For the text-containing cell, return its midpoint in [x, y] coordinate format. 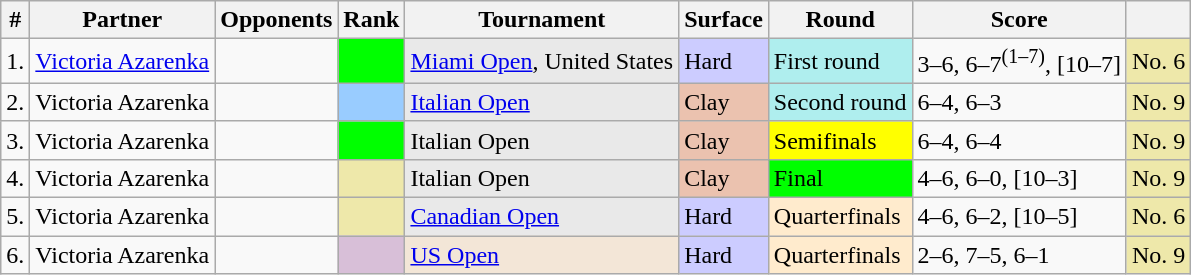
1. [16, 62]
Partner [122, 20]
Rank [372, 20]
Miami Open, United States [542, 62]
Opponents [276, 20]
Final [840, 178]
Tournament [542, 20]
5. [16, 217]
# [16, 20]
2. [16, 102]
2–6, 7–5, 6–1 [1019, 255]
6. [16, 255]
US Open [542, 255]
Surface [724, 20]
Canadian Open [542, 217]
6–4, 6–3 [1019, 102]
3. [16, 140]
4–6, 6–0, [10–3] [1019, 178]
Score [1019, 20]
Second round [840, 102]
First round [840, 62]
4. [16, 178]
Round [840, 20]
Semifinals [840, 140]
6–4, 6–4 [1019, 140]
4–6, 6–2, [10–5] [1019, 217]
3–6, 6–7(1–7), [10–7] [1019, 62]
